Capture the cell that displays the provided text and extract its (x, y) central coordinate. 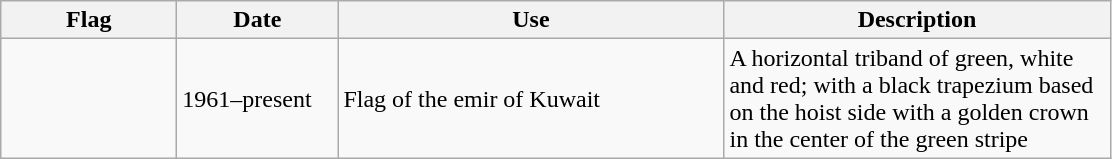
Use (531, 20)
Description (917, 20)
Flag of the emir of Kuwait (531, 98)
Date (258, 20)
1961–present (258, 98)
Flag (89, 20)
A horizontal triband of green, white and red; with a black trapezium based on the hoist side with a golden crown in the center of the green stripe (917, 98)
